Output the [X, Y] coordinate of the center of the cell containing the given text.  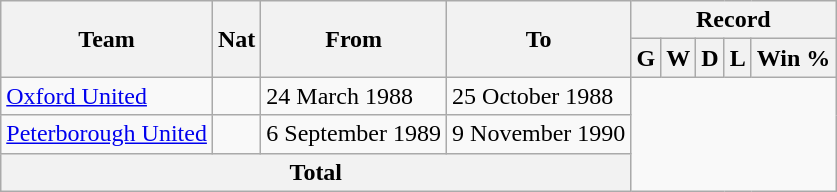
6 September 1989 [354, 134]
W [678, 58]
Win % [794, 58]
Oxford United [107, 96]
Nat [236, 39]
9 November 1990 [539, 134]
Total [316, 172]
Peterborough United [107, 134]
To [539, 39]
24 March 1988 [354, 96]
D [710, 58]
25 October 1988 [539, 96]
Record [734, 20]
From [354, 39]
L [738, 58]
Team [107, 39]
G [646, 58]
